Return the [X, Y] coordinate for the center point of the cell that contains the specified text.  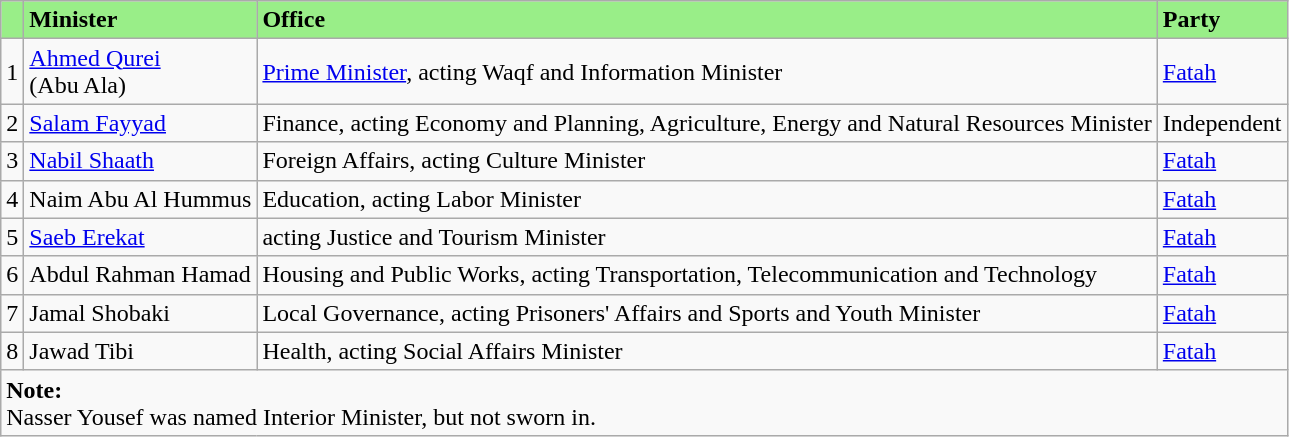
Minister [140, 20]
Prime Minister, acting Waqf and Information Minister [707, 72]
1 [12, 72]
Office [707, 20]
Naim Abu Al Hummus [140, 199]
Saeb Erekat [140, 237]
Party [1222, 20]
Nabil Shaath [140, 161]
4 [12, 199]
Jawad Tibi [140, 351]
3 [12, 161]
Ahmed Qurei(Abu Ala) [140, 72]
Health, acting Social Affairs Minister [707, 351]
acting Justice and Tourism Minister [707, 237]
2 [12, 123]
Salam Fayyad [140, 123]
Foreign Affairs, acting Culture Minister [707, 161]
Local Governance, acting Prisoners' Affairs and Sports and Youth Minister [707, 313]
8 [12, 351]
Education, acting Labor Minister [707, 199]
Finance, acting Economy and Planning, Agriculture, Energy and Natural Resources Minister [707, 123]
7 [12, 313]
6 [12, 275]
Housing and Public Works, acting Transportation, Telecommunication and Technology [707, 275]
Note: Nasser Yousef was named Interior Minister, but not sworn in. [644, 402]
Independent [1222, 123]
Abdul Rahman Hamad [140, 275]
5 [12, 237]
Jamal Shobaki [140, 313]
